Output the [X, Y] coordinate of the center of the cell containing the given text.  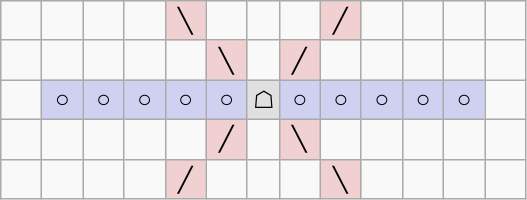
☖ [263, 100]
